Return [x, y] of the center of cell containing provided text 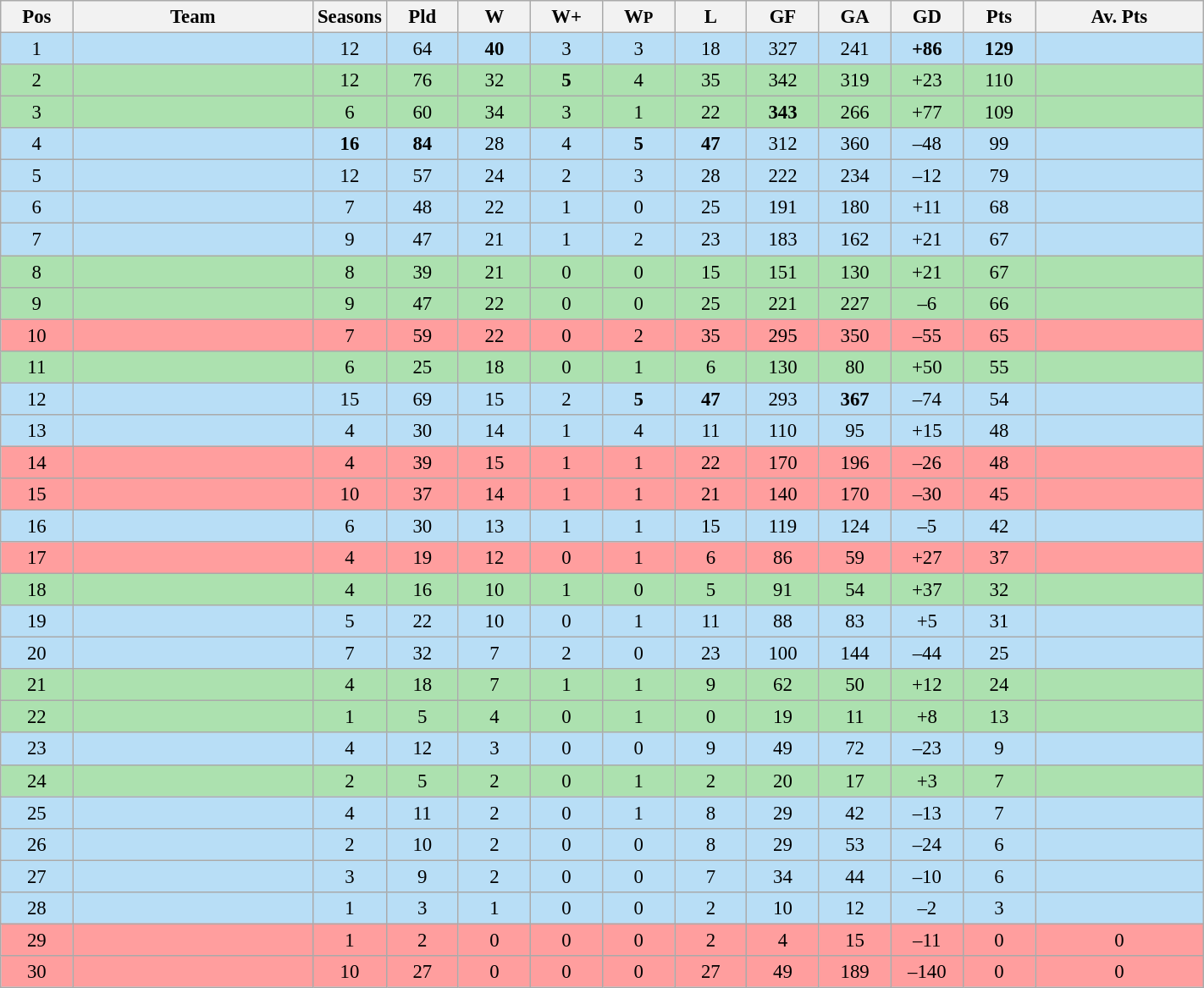
45 [999, 494]
–24 [926, 844]
Pos [37, 17]
–2 [926, 908]
–6 [926, 303]
342 [782, 80]
–44 [926, 654]
53 [855, 844]
180 [855, 207]
227 [855, 303]
L [711, 17]
196 [855, 462]
+86 [926, 49]
+77 [926, 113]
40 [494, 49]
–5 [926, 526]
–30 [926, 494]
84 [422, 144]
+15 [926, 431]
350 [855, 335]
129 [999, 49]
109 [999, 113]
95 [855, 431]
91 [782, 590]
221 [782, 303]
GD [926, 17]
Pld [422, 17]
+12 [926, 685]
+23 [926, 80]
119 [782, 526]
80 [855, 367]
WP [638, 17]
–23 [926, 749]
+8 [926, 717]
–48 [926, 144]
W+ [566, 17]
266 [855, 113]
57 [422, 176]
189 [855, 972]
343 [782, 113]
+11 [926, 207]
183 [782, 240]
99 [999, 144]
79 [999, 176]
+27 [926, 558]
144 [855, 654]
68 [999, 207]
64 [422, 49]
+37 [926, 590]
60 [422, 113]
140 [782, 494]
–26 [926, 462]
65 [999, 335]
26 [37, 844]
76 [422, 80]
69 [422, 399]
100 [782, 654]
83 [855, 621]
+50 [926, 367]
151 [782, 272]
Av. Pts [1119, 17]
Seasons [351, 17]
234 [855, 176]
–13 [926, 813]
360 [855, 144]
162 [855, 240]
319 [855, 80]
Team [193, 17]
62 [782, 685]
327 [782, 49]
50 [855, 685]
+3 [926, 781]
–140 [926, 972]
86 [782, 558]
–10 [926, 876]
222 [782, 176]
44 [855, 876]
GF [782, 17]
312 [782, 144]
31 [999, 621]
367 [855, 399]
191 [782, 207]
–11 [926, 940]
66 [999, 303]
124 [855, 526]
72 [855, 749]
241 [855, 49]
55 [999, 367]
W [494, 17]
293 [782, 399]
–12 [926, 176]
88 [782, 621]
GA [855, 17]
+5 [926, 621]
–55 [926, 335]
295 [782, 335]
–74 [926, 399]
Pts [999, 17]
